Capture the cell that displays the provided text and extract its (X, Y) central coordinate. 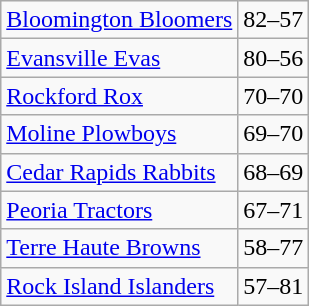
Rockford Rox (120, 96)
68–69 (274, 172)
Cedar Rapids Rabbits (120, 172)
70–70 (274, 96)
Peoria Tractors (120, 210)
Bloomington Bloomers (120, 20)
Moline Plowboys (120, 134)
57–81 (274, 286)
67–71 (274, 210)
Rock Island Islanders (120, 286)
58–77 (274, 248)
82–57 (274, 20)
69–70 (274, 134)
80–56 (274, 58)
Evansville Evas (120, 58)
Terre Haute Browns (120, 248)
